Provide the (x, y) coordinate of the cell's center where the given text is located.  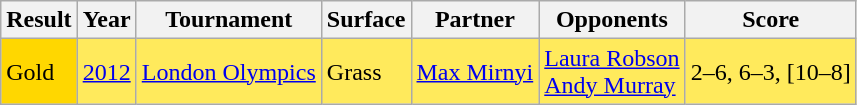
Score (770, 20)
Max Mirnyi (475, 72)
London Olympics (228, 72)
Grass (366, 72)
Tournament (228, 20)
Partner (475, 20)
Surface (366, 20)
Year (106, 20)
Result (39, 20)
2–6, 6–3, [10–8] (770, 72)
2012 (106, 72)
Gold (39, 72)
Opponents (612, 20)
Laura Robson Andy Murray (612, 72)
